Determine the (x, y) coordinate at the center of the cell enclosing the given text.  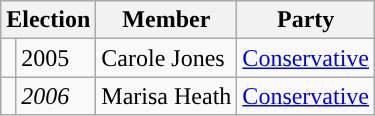
Marisa Heath (166, 96)
Party (306, 20)
Election (48, 20)
Member (166, 20)
Carole Jones (166, 58)
2005 (56, 58)
2006 (56, 96)
